Capture the cell that displays the provided text and extract its [x, y] central coordinate. 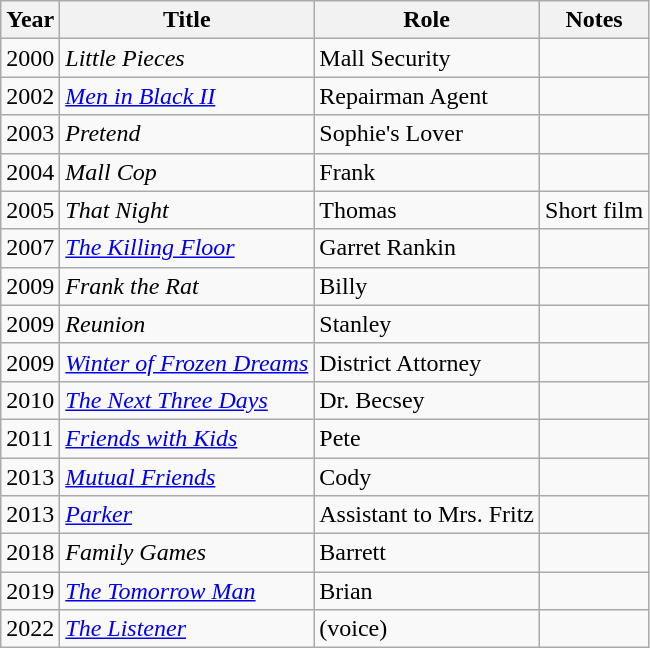
The Next Three Days [187, 400]
2004 [30, 172]
Assistant to Mrs. Fritz [427, 515]
(voice) [427, 629]
2022 [30, 629]
Stanley [427, 324]
2019 [30, 591]
District Attorney [427, 362]
Billy [427, 286]
2005 [30, 210]
Parker [187, 515]
The Listener [187, 629]
The Killing Floor [187, 248]
Pretend [187, 134]
Friends with Kids [187, 438]
2018 [30, 553]
Cody [427, 477]
2000 [30, 58]
Year [30, 20]
Title [187, 20]
Brian [427, 591]
2003 [30, 134]
Thomas [427, 210]
Reunion [187, 324]
Dr. Becsey [427, 400]
Garret Rankin [427, 248]
Sophie's Lover [427, 134]
Pete [427, 438]
Role [427, 20]
Notes [594, 20]
2010 [30, 400]
Frank [427, 172]
Men in Black II [187, 96]
Mutual Friends [187, 477]
Short film [594, 210]
Repairman Agent [427, 96]
2007 [30, 248]
Frank the Rat [187, 286]
2002 [30, 96]
That Night [187, 210]
2011 [30, 438]
Family Games [187, 553]
Barrett [427, 553]
Mall Cop [187, 172]
Winter of Frozen Dreams [187, 362]
The Tomorrow Man [187, 591]
Little Pieces [187, 58]
Mall Security [427, 58]
